Return (X, Y) of the center of cell containing provided text 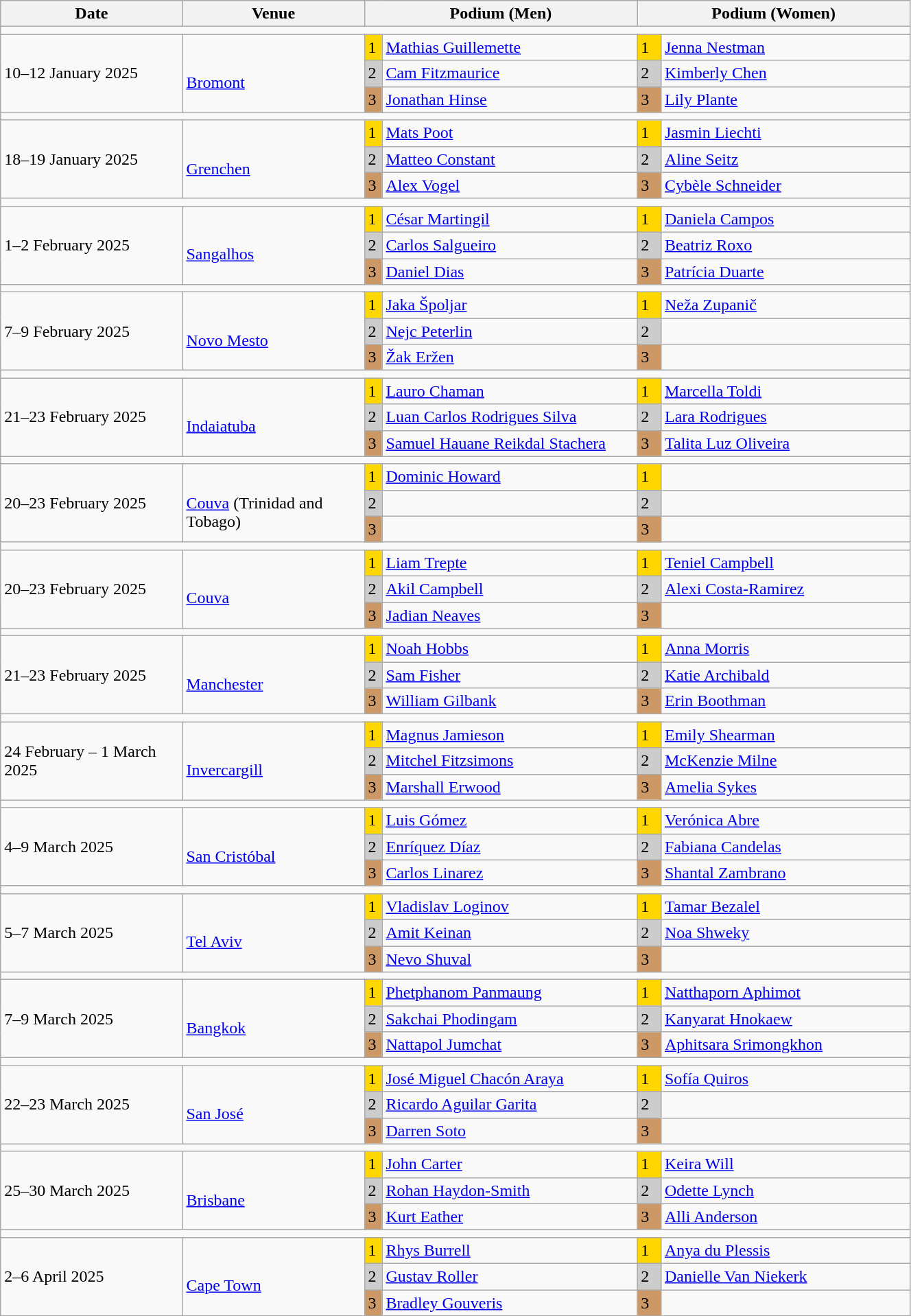
Venue (273, 14)
Bangkok (273, 1019)
Sofía Quiros (785, 1079)
Couva (273, 589)
Emily Shearman (785, 735)
Couva (Trinidad and Tobago) (273, 503)
Jonathan Hinse (510, 99)
Neža Zupanič (785, 305)
Cam Fitzmaurice (510, 73)
4–9 March 2025 (92, 847)
Invercargill (273, 761)
Lily Plante (785, 99)
Noah Hobbs (510, 649)
Jadian Neaves (510, 615)
Manchester (273, 675)
San José (273, 1105)
Nattapol Jumchat (510, 1045)
Odette Lynch (785, 1190)
Luis Gómez (510, 821)
Cybèle Schneider (785, 185)
Patrícia Duarte (785, 271)
Jasmin Liechti (785, 133)
Daniela Campos (785, 219)
Tel Aviv (273, 932)
John Carter (510, 1164)
Fabiana Candelas (785, 847)
Marcella Toldi (785, 391)
Daniel Dias (510, 271)
San Cristóbal (273, 847)
Kimberly Chen (785, 73)
22–23 March 2025 (92, 1105)
Beatriz Roxo (785, 245)
Jenna Nestman (785, 47)
Vladislav Loginov (510, 906)
1–2 February 2025 (92, 245)
Bromont (273, 73)
Podium (Men) (501, 14)
Tamar Bezalel (785, 906)
Aphitsara Srimongkhon (785, 1045)
Luan Carlos Rodrigues Silva (510, 417)
Mitchel Fitzsimons (510, 761)
Keira Will (785, 1164)
Lara Rodrigues (785, 417)
5–7 March 2025 (92, 932)
Noa Shweky (785, 932)
Dominic Howard (510, 477)
Anna Morris (785, 649)
2–6 April 2025 (92, 1276)
Brisbane (273, 1190)
Alex Vogel (510, 185)
Date (92, 14)
Shantal Zambrano (785, 873)
César Martingil (510, 219)
Marshall Erwood (510, 787)
Grenchen (273, 159)
Mats Poot (510, 133)
José Miguel Chacón Araya (510, 1079)
Nevo Shuval (510, 959)
10–12 January 2025 (92, 73)
Jaka Špoljar (510, 305)
Cape Town (273, 1276)
Enríquez Díaz (510, 847)
Matteo Constant (510, 159)
Rhys Burrell (510, 1250)
Nejc Peterlin (510, 331)
William Gilbank (510, 701)
Kanyarat Hnokaew (785, 1019)
Danielle Van Niekerk (785, 1276)
Novo Mesto (273, 331)
Sam Fisher (510, 675)
Liam Trepte (510, 563)
Sangalhos (273, 245)
Amit Keinan (510, 932)
Magnus Jamieson (510, 735)
Talita Luz Oliveira (785, 443)
Darren Soto (510, 1131)
Akil Campbell (510, 589)
18–19 January 2025 (92, 159)
7–9 March 2025 (92, 1019)
Rohan Haydon-Smith (510, 1190)
Anya du Plessis (785, 1250)
Žak Eržen (510, 357)
Katie Archibald (785, 675)
Indaiatuba (273, 417)
Alexi Costa-Ramirez (785, 589)
Samuel Hauane Reikdal Stachera (510, 443)
Kurt Eather (510, 1217)
Sakchai Phodingam (510, 1019)
Verónica Abre (785, 821)
McKenzie Milne (785, 761)
Lauro Chaman (510, 391)
Phetphanom Panmaung (510, 993)
Aline Seitz (785, 159)
Natthaporn Aphimot (785, 993)
Podium (Women) (774, 14)
Carlos Salgueiro (510, 245)
Amelia Sykes (785, 787)
Ricardo Aguilar Garita (510, 1105)
25–30 March 2025 (92, 1190)
24 February – 1 March 2025 (92, 761)
Erin Boothman (785, 701)
Teniel Campbell (785, 563)
Bradley Gouveris (510, 1303)
Alli Anderson (785, 1217)
Mathias Guillemette (510, 47)
Carlos Linarez (510, 873)
Gustav Roller (510, 1276)
7–9 February 2025 (92, 331)
